For the text-containing cell, return its midpoint in (x, y) coordinate format. 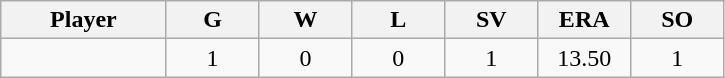
SO (678, 20)
SV (492, 20)
13.50 (584, 58)
G (212, 20)
Player (84, 20)
L (398, 20)
W (306, 20)
ERA (584, 20)
